Determine the [x, y] coordinate at the center of the cell enclosing the given text.  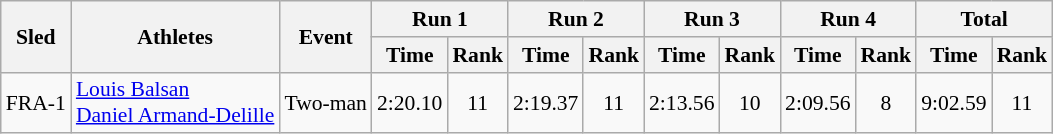
Event [326, 36]
Run 2 [576, 19]
Run 3 [712, 19]
Louis BalsanDaniel Armand-Delille [176, 102]
Run 4 [848, 19]
Run 1 [440, 19]
Two-man [326, 102]
9:02.59 [954, 102]
2:20.10 [410, 102]
Sled [36, 36]
2:09.56 [818, 102]
10 [750, 102]
Total [984, 19]
2:13.56 [682, 102]
FRA-1 [36, 102]
Athletes [176, 36]
2:19.37 [546, 102]
8 [886, 102]
